Detect which cell encompasses the target text, then output its [X, Y] center coordinate. 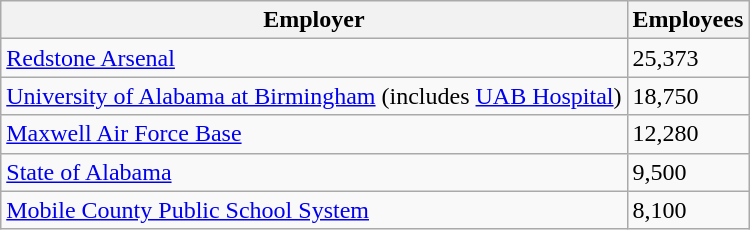
9,500 [688, 172]
8,100 [688, 210]
State of Alabama [314, 172]
18,750 [688, 96]
25,373 [688, 58]
Employer [314, 20]
Maxwell Air Force Base [314, 134]
Mobile County Public School System [314, 210]
Employees [688, 20]
University of Alabama at Birmingham (includes UAB Hospital) [314, 96]
12,280 [688, 134]
Redstone Arsenal [314, 58]
